Find where the given text appears and provide that cell's center as (X, Y) coordinate. 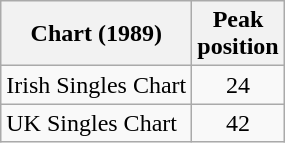
UK Singles Chart (96, 123)
Irish Singles Chart (96, 85)
42 (238, 123)
Chart (1989) (96, 34)
24 (238, 85)
Peakposition (238, 34)
